Return (X, Y) of the center of cell containing provided text 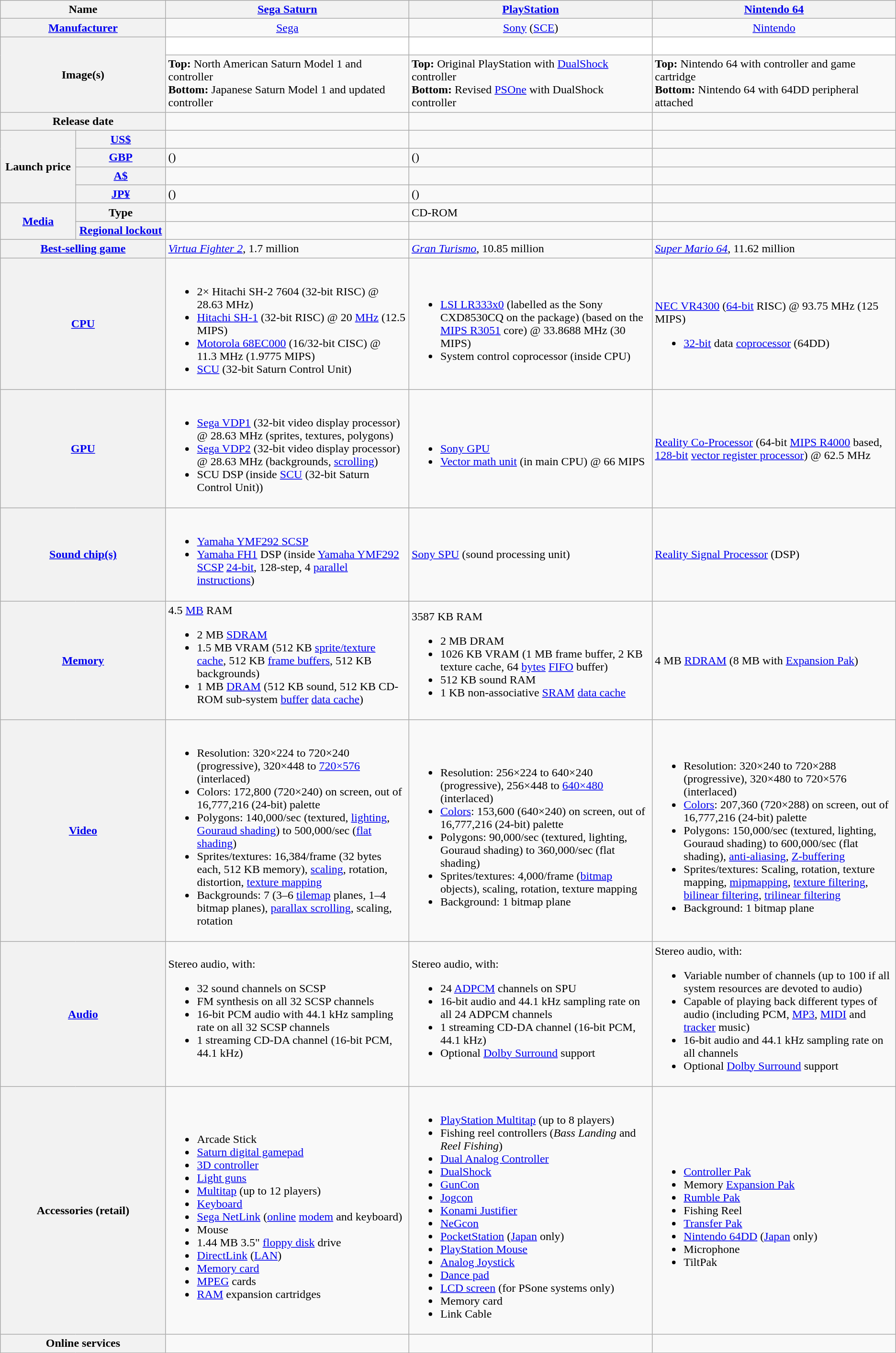
Controller PakMemory Expansion PakRumble PakFishing ReelTransfer PakNintendo 64DD (Japan only)MicrophoneTiltPak (774, 1210)
Online services (83, 1343)
Audio (83, 1014)
Release date (83, 121)
Top: Original PlayStation with DualShock controllerBottom: Revised PSOne with DualShock controller (530, 83)
Image(s) (83, 75)
Reality Co-Processor (64‑bit MIPS R4000 based, 128‑bit vector register processor) @ 62.5 MHz (774, 449)
CPU (83, 324)
4 MB RDRAM (8 MB with Expansion Pak) (774, 660)
Video (83, 831)
US$ (121, 139)
Sound chip(s) (83, 555)
Memory (83, 660)
Sony (SCE) (530, 28)
Launch price (38, 167)
Yamaha YMF292 SCSPYamaha FH1 DSP (inside Yamaha YMF292 SCSP 24‑bit, 128-step, 4 parallel instructions) (287, 555)
Manufacturer (83, 28)
Best-selling game (83, 248)
GPU (83, 449)
Accessories (retail) (83, 1210)
Sega Saturn (287, 10)
Type (121, 212)
GBP (121, 157)
Virtua Fighter 2, 1.7 million (287, 248)
Sega (287, 28)
Nintendo (774, 28)
3587 KB RAM2 MB DRAM1026 KB VRAM (1 MB frame buffer, 2 KB texture cache, 64 bytes FIFO buffer)512 KB sound RAM1 KB non-associative SRAM data cache (530, 660)
PlayStation (530, 10)
Media (38, 221)
Gran Turismo, 10.85 million (530, 248)
JP¥ (121, 194)
Top: North American Saturn Model 1 and controllerBottom: Japanese Saturn Model 1 and updated controller (287, 83)
Sony SPU (sound processing unit) (530, 555)
CD-ROM (530, 212)
Name (83, 10)
Sony GPUVector math unit (in main CPU) @ 66 MIPS (530, 449)
Top: Nintendo 64 with controller and game cartridgeBottom: Nintendo 64 with 64DD peripheral attached (774, 83)
NEC VR4300 (64‑bit RISC) @ 93.75 MHz (125 MIPS)32-bit data coprocessor (64DD) (774, 324)
Nintendo 64 (774, 10)
A$ (121, 176)
Super Mario 64, 11.62 million (774, 248)
Reality Signal Processor (DSP) (774, 555)
Regional lockout (121, 230)
